From the cell containing the given text, extract its center point as (x, y) coordinate. 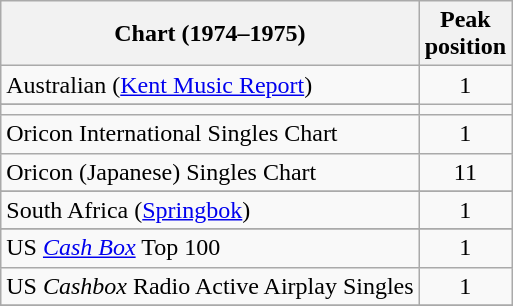
Oricon (Japanese) Singles Chart (210, 172)
Oricon International Singles Chart (210, 134)
Chart (1974–1975) (210, 34)
US Cash Box Top 100 (210, 248)
US Cashbox Radio Active Airplay Singles (210, 286)
Australian (Kent Music Report) (210, 85)
South Africa (Springbok) (210, 210)
Peakposition (465, 34)
11 (465, 172)
